Search for the cell housing the specified text and yield its (X, Y) center coordinate. 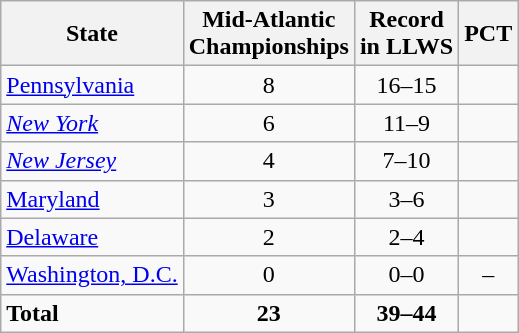
11–9 (406, 123)
3–6 (406, 199)
2–4 (406, 237)
8 (268, 85)
Recordin LLWS (406, 34)
PCT (488, 34)
4 (268, 161)
23 (268, 313)
0 (268, 275)
Total (92, 313)
39–44 (406, 313)
Washington, D.C. (92, 275)
0–0 (406, 275)
New Jersey (92, 161)
Pennsylvania (92, 85)
New York (92, 123)
Mid-AtlanticChampionships (268, 34)
3 (268, 199)
6 (268, 123)
Maryland (92, 199)
State (92, 34)
16–15 (406, 85)
7–10 (406, 161)
2 (268, 237)
– (488, 275)
Delaware (92, 237)
